Identify which cell holds the provided text, then report its (x, y) central coordinate. 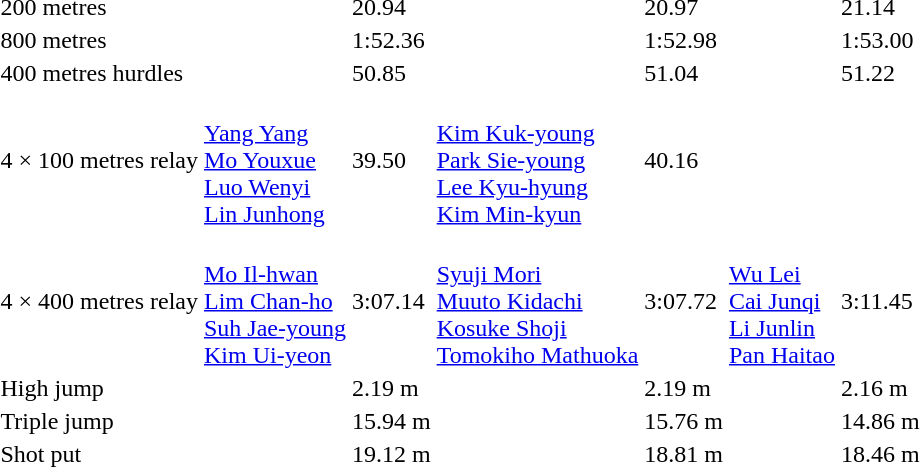
Kim Kuk-youngPark Sie-youngLee Kyu-hyungKim Min-kyun (538, 160)
Yang YangMo YouxueLuo WenyiLin Junhong (274, 160)
Mo Il-hwanLim Chan-hoSuh Jae-youngKim Ui-yeon (274, 301)
50.85 (391, 73)
15.94 m (391, 421)
Wu LeiCai JunqiLi JunlinPan Haitao (782, 301)
Syuji MoriMuuto KidachiKosuke ShojiTomokiho Mathuoka (538, 301)
3:07.72 (684, 301)
1:52.36 (391, 40)
3:07.14 (391, 301)
1:52.98 (684, 40)
15.76 m (684, 421)
39.50 (391, 160)
51.04 (684, 73)
40.16 (684, 160)
